From the cell containing the given text, extract its center point as [X, Y] coordinate. 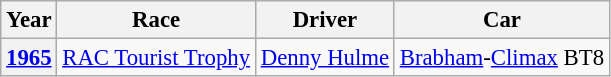
Car [502, 20]
RAC Tourist Trophy [156, 58]
Race [156, 20]
1965 [29, 58]
Year [29, 20]
Brabham-Climax BT8 [502, 58]
Driver [324, 20]
Denny Hulme [324, 58]
